Determine the (X, Y) coordinate at the center of the cell enclosing the given text.  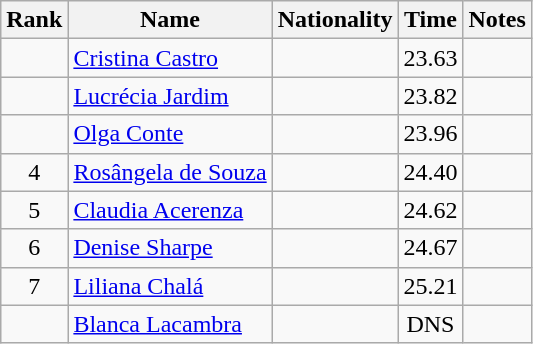
Rosângela de Souza (170, 172)
Notes (497, 20)
4 (34, 172)
Liliana Chalá (170, 286)
Denise Sharpe (170, 248)
5 (34, 210)
7 (34, 286)
DNS (430, 324)
23.63 (430, 58)
Name (170, 20)
Claudia Acerenza (170, 210)
Time (430, 20)
24.62 (430, 210)
24.40 (430, 172)
23.82 (430, 96)
Nationality (335, 20)
23.96 (430, 134)
25.21 (430, 286)
Rank (34, 20)
Blanca Lacambra (170, 324)
Cristina Castro (170, 58)
24.67 (430, 248)
6 (34, 248)
Lucrécia Jardim (170, 96)
Olga Conte (170, 134)
